Determine the [X, Y] coordinate at the center of the cell enclosing the given text.  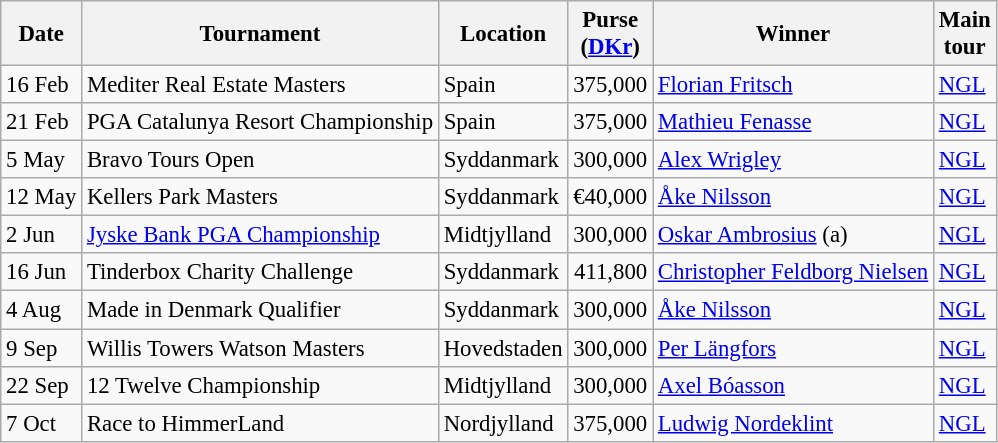
5 May [42, 160]
PGA Catalunya Resort Championship [260, 122]
Axel Bóasson [792, 385]
Oskar Ambrosius (a) [792, 235]
Christopher Feldborg Nielsen [792, 273]
Alex Wrigley [792, 160]
Florian Fritsch [792, 85]
Winner [792, 34]
Tournament [260, 34]
411,800 [610, 273]
Made in Denmark Qualifier [260, 310]
Kellers Park Masters [260, 197]
Race to HimmerLand [260, 423]
Maintour [964, 34]
7 Oct [42, 423]
22 Sep [42, 385]
16 Jun [42, 273]
2 Jun [42, 235]
Mathieu Fenasse [792, 122]
12 Twelve Championship [260, 385]
Date [42, 34]
Jyske Bank PGA Championship [260, 235]
Ludwig Nordeklint [792, 423]
21 Feb [42, 122]
9 Sep [42, 348]
Location [503, 34]
4 Aug [42, 310]
Hovedstaden [503, 348]
Per Längfors [792, 348]
€40,000 [610, 197]
12 May [42, 197]
Nordjylland [503, 423]
Purse(DKr) [610, 34]
Willis Towers Watson Masters [260, 348]
16 Feb [42, 85]
Mediter Real Estate Masters [260, 85]
Tinderbox Charity Challenge [260, 273]
Bravo Tours Open [260, 160]
